From the cell containing the given text, extract its center point as [X, Y] coordinate. 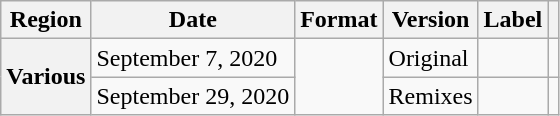
Original [430, 58]
Various [46, 77]
Label [513, 20]
Date [193, 20]
Remixes [430, 96]
Version [430, 20]
September 7, 2020 [193, 58]
Format [339, 20]
September 29, 2020 [193, 96]
Region [46, 20]
